Locate the cell with the specified text and output its (x, y) center coordinate. 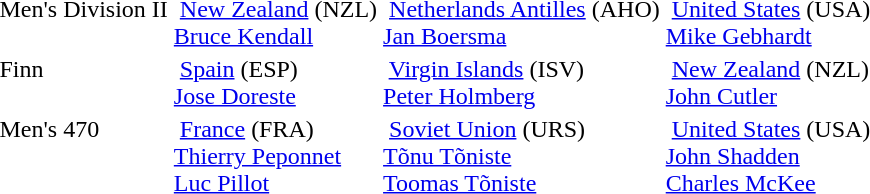
Spain (ESP)Jose Doreste (275, 82)
Virgin Islands (ISV)Peter Holmberg (522, 82)
